Provide the [X, Y] coordinate of the cell's center where the given text is located.  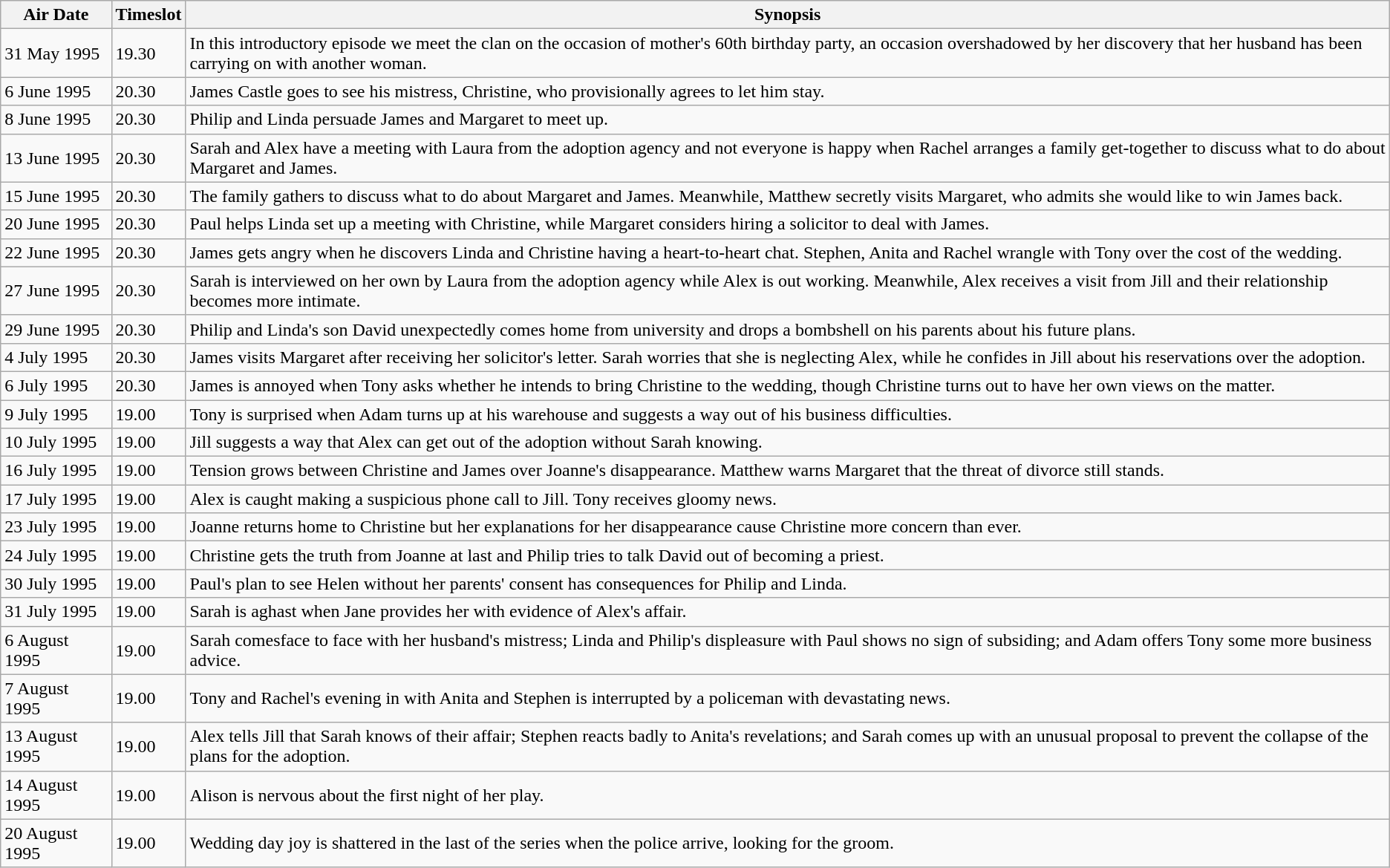
8 June 1995 [56, 120]
20 June 1995 [56, 224]
Paul helps Linda set up a meeting with Christine, while Margaret considers hiring a solicitor to deal with James. [787, 224]
Synopsis [787, 15]
Air Date [56, 15]
James Castle goes to see his mistress, Christine, who provisionally agrees to let him stay. [787, 91]
16 July 1995 [56, 471]
10 July 1995 [56, 443]
31 July 1995 [56, 612]
9 July 1995 [56, 414]
Philip and Linda's son David unexpectedly comes home from university and drops a bombshell on his parents about his future plans. [787, 329]
20 August 1995 [56, 843]
14 August 1995 [56, 794]
4 July 1995 [56, 357]
29 June 1995 [56, 329]
22 June 1995 [56, 252]
23 July 1995 [56, 527]
Tony is surprised when Adam turns up at his warehouse and suggests a way out of his business difficulties. [787, 414]
6 June 1995 [56, 91]
Tension grows between Christine and James over Joanne's disappearance. Matthew warns Margaret that the threat of divorce still stands. [787, 471]
Paul's plan to see Helen without her parents' consent has consequences for Philip and Linda. [787, 584]
27 June 1995 [56, 291]
Tony and Rachel's evening in with Anita and Stephen is interrupted by a policeman with devastating news. [787, 698]
Alex is caught making a suspicious phone call to Jill. Tony receives gloomy news. [787, 499]
15 June 1995 [56, 196]
31 May 1995 [56, 53]
Sarah is aghast when Jane provides her with evidence of Alex's affair. [787, 612]
Joanne returns home to Christine but her explanations for her disappearance cause Christine more concern than ever. [787, 527]
13 August 1995 [56, 747]
19.30 [149, 53]
30 July 1995 [56, 584]
13 June 1995 [56, 157]
7 August 1995 [56, 698]
Christine gets the truth from Joanne at last and Philip tries to talk David out of becoming a priest. [787, 555]
James is annoyed when Tony asks whether he intends to bring Christine to the wedding, though Christine turns out to have her own views on the matter. [787, 385]
Alison is nervous about the first night of her play. [787, 794]
Wedding day joy is shattered in the last of the series when the police arrive, looking for the groom. [787, 843]
Timeslot [149, 15]
Philip and Linda persuade James and Margaret to meet up. [787, 120]
24 July 1995 [56, 555]
Jill suggests a way that Alex can get out of the adoption without Sarah knowing. [787, 443]
17 July 1995 [56, 499]
6 August 1995 [56, 650]
6 July 1995 [56, 385]
